Scan for the cell matching the given text and deliver its (X, Y) coordinate at center. 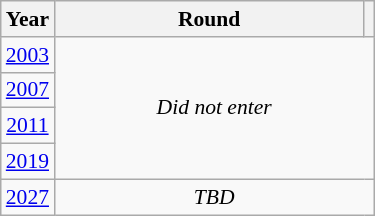
2027 (28, 197)
Year (28, 19)
TBD (214, 197)
2019 (28, 162)
2003 (28, 55)
2011 (28, 126)
Did not enter (214, 108)
Round (209, 19)
2007 (28, 90)
